Output the (x, y) coordinate of the center of the cell containing the given text.  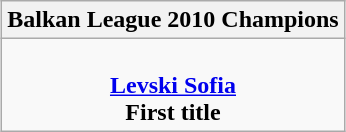
Levski SofiaFirst title (173, 85)
Balkan League 2010 Champions (173, 20)
